Scan for the cell matching the given text and deliver its [x, y] coordinate at center. 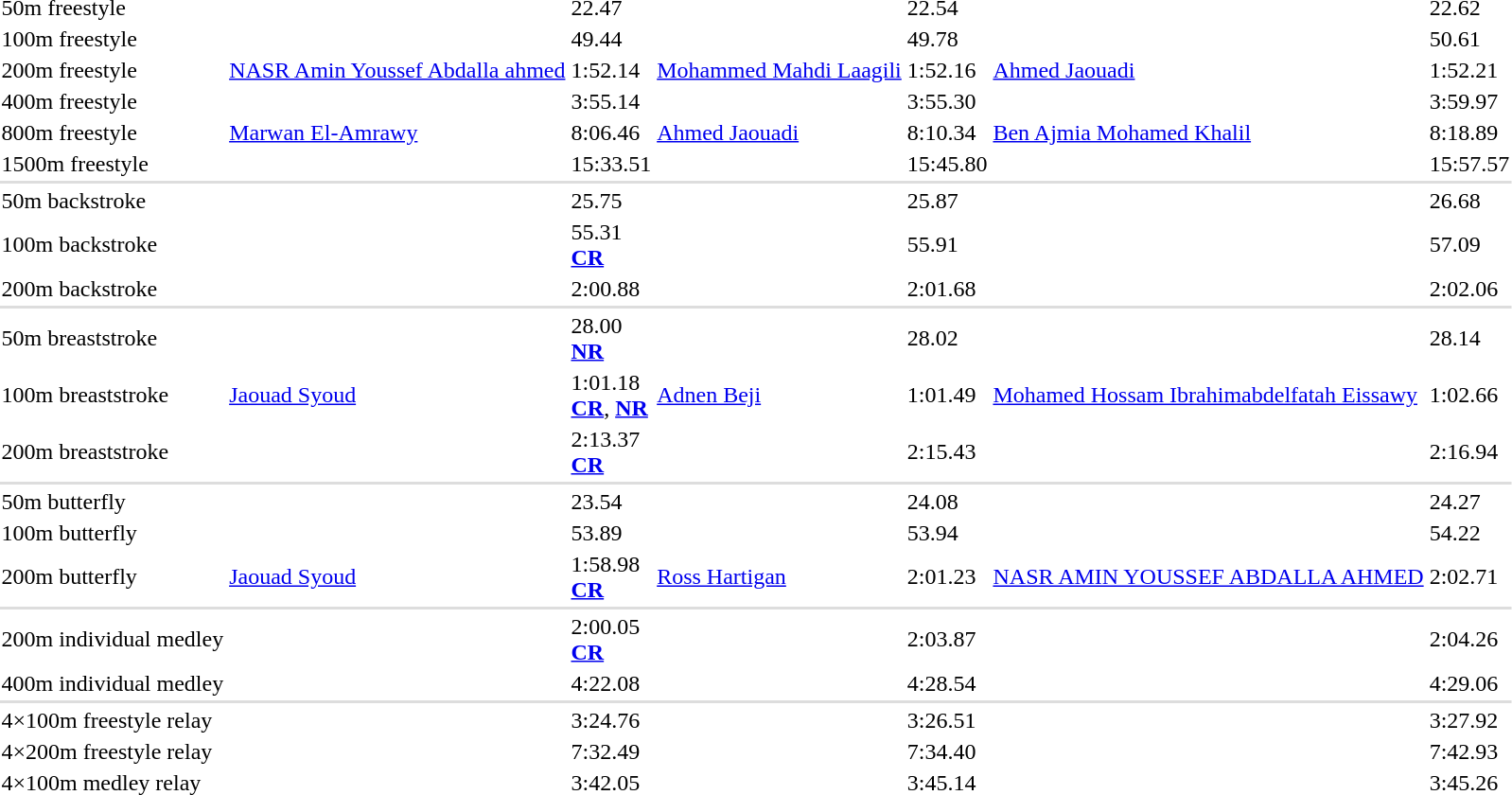
24.08 [947, 502]
49.78 [947, 39]
3:55.14 [611, 101]
NASR AMIN YOUSSEF ABDALLA AHMED [1208, 577]
1:52.16 [947, 70]
2:01.23 [947, 577]
200m freestyle [113, 70]
26.68 [1469, 201]
2:00.88 [611, 289]
2:00.05CR [611, 640]
8:06.46 [611, 132]
400m individual medley [113, 683]
4:22.08 [611, 683]
800m freestyle [113, 132]
100m backstroke [113, 244]
1500m freestyle [113, 164]
25.75 [611, 201]
2:16.94 [1469, 452]
2:02.06 [1469, 289]
3:27.92 [1469, 720]
100m breaststroke [113, 396]
Marwan El-Amrawy [397, 132]
50m backstroke [113, 201]
2:15.43 [947, 452]
55.91 [947, 244]
50m butterfly [113, 502]
3:55.30 [947, 101]
28.02 [947, 339]
3:26.51 [947, 720]
28.00NR [611, 339]
Ross Hartigan [780, 577]
1:01.18CR, NR [611, 396]
400m freestyle [113, 101]
28.14 [1469, 339]
3:59.97 [1469, 101]
50m breaststroke [113, 339]
200m breaststroke [113, 452]
4:28.54 [947, 683]
25.87 [947, 201]
2:03.87 [947, 640]
200m individual medley [113, 640]
2:04.26 [1469, 640]
54.22 [1469, 533]
50.61 [1469, 39]
Ben Ajmia Mohamed Khalil [1208, 132]
Mohammed Mahdi Laagili [780, 70]
57.09 [1469, 244]
1:01.49 [947, 396]
NASR Amin Youssef Abdalla ahmed [397, 70]
4×200m freestyle relay [113, 751]
55.31CR [611, 244]
Mohamed Hossam Ibrahimabdelfatah Eissawy [1208, 396]
2:13.37CR [611, 452]
7:32.49 [611, 751]
Adnen Beji [780, 396]
7:34.40 [947, 751]
49.44 [611, 39]
8:10.34 [947, 132]
4:29.06 [1469, 683]
1:58.98CR [611, 577]
100m butterfly [113, 533]
3:24.76 [611, 720]
53.94 [947, 533]
15:57.57 [1469, 164]
1:52.14 [611, 70]
2:01.68 [947, 289]
1:52.21 [1469, 70]
200m butterfly [113, 577]
4×100m freestyle relay [113, 720]
1:02.66 [1469, 396]
100m freestyle [113, 39]
24.27 [1469, 502]
15:45.80 [947, 164]
2:02.71 [1469, 577]
53.89 [611, 533]
7:42.93 [1469, 751]
15:33.51 [611, 164]
8:18.89 [1469, 132]
200m backstroke [113, 289]
23.54 [611, 502]
